Return [X, Y] of the center of cell containing provided text 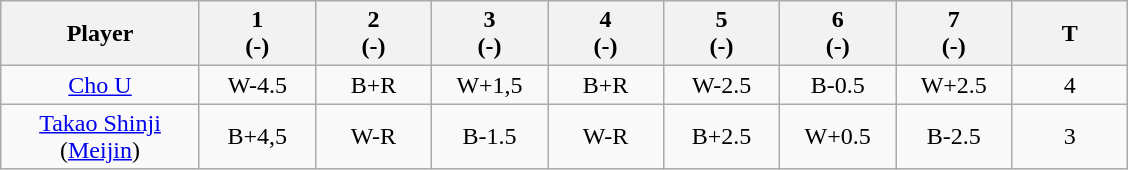
W+2.5 [954, 85]
Takao Shinji (Meijin) [100, 136]
B-0.5 [838, 85]
W-4.5 [257, 85]
4 (-) [606, 34]
1 (-) [257, 34]
B+2.5 [722, 136]
Cho U [100, 85]
B+4,5 [257, 136]
4 [1070, 85]
T [1070, 34]
W-2.5 [722, 85]
6 (-) [838, 34]
3 (-) [489, 34]
W+1,5 [489, 85]
B-2.5 [954, 136]
5 (-) [722, 34]
B-1.5 [489, 136]
Player [100, 34]
7 (-) [954, 34]
2 (-) [373, 34]
3 [1070, 136]
W+0.5 [838, 136]
